Return the (X, Y) coordinate for the center point of the cell that contains the specified text.  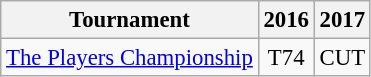
T74 (286, 58)
Tournament (130, 20)
2017 (342, 20)
The Players Championship (130, 58)
CUT (342, 58)
2016 (286, 20)
